For the text-containing cell, return its midpoint in (x, y) coordinate format. 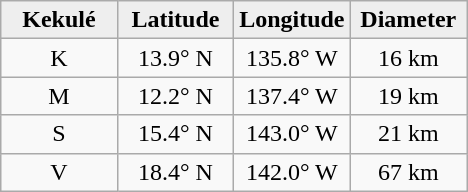
16 km (408, 58)
Longitude (292, 20)
Diameter (408, 20)
V (59, 172)
K (59, 58)
Latitude (175, 20)
142.0° W (292, 172)
21 km (408, 134)
18.4° N (175, 172)
12.2° N (175, 96)
Kekulé (59, 20)
143.0° W (292, 134)
137.4° W (292, 96)
S (59, 134)
13.9° N (175, 58)
135.8° W (292, 58)
67 km (408, 172)
19 km (408, 96)
M (59, 96)
15.4° N (175, 134)
